Extract the [X, Y] coordinate from the center of the cell holding the provided text.  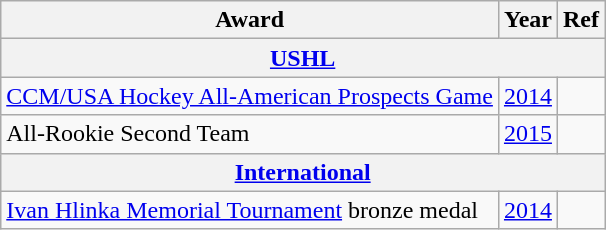
2015 [528, 134]
CCM/USA Hockey All-American Prospects Game [250, 96]
USHL [303, 58]
Year [528, 20]
Ivan Hlinka Memorial Tournament bronze medal [250, 210]
International [303, 172]
Ref [580, 20]
All-Rookie Second Team [250, 134]
Award [250, 20]
